For the text-containing cell, return its midpoint in [X, Y] coordinate format. 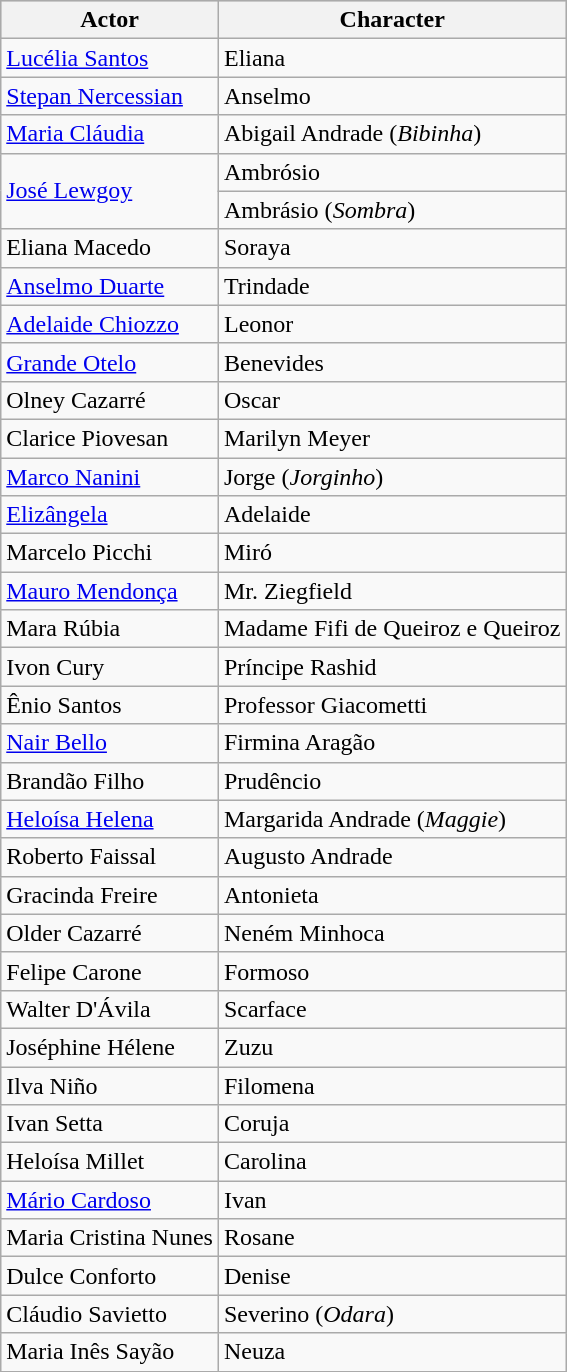
Prudêncio [392, 781]
Severino (Odara) [392, 1314]
Augusto Andrade [392, 857]
Adelaide Chiozzo [110, 324]
Anselmo [392, 96]
Cláudio Savietto [110, 1314]
Benevides [392, 362]
Mara Rúbia [110, 629]
Maria Inês Sayão [110, 1352]
Anselmo Duarte [110, 286]
Abigail Andrade (Bibinha) [392, 134]
Ilva Niño [110, 1085]
Neuza [392, 1352]
Walter D'Ávila [110, 1009]
Older Cazarré [110, 933]
Eliana [392, 58]
Oscar [392, 400]
Mr. Ziegfield [392, 591]
Leonor [392, 324]
Formoso [392, 971]
Heloísa Helena [110, 819]
Rosane [392, 1238]
Eliana Macedo [110, 248]
Neném Minhoca [392, 933]
Filomena [392, 1085]
Brandão Filho [110, 781]
Ivan Setta [110, 1124]
Lucélia Santos [110, 58]
Margarida Andrade (Maggie) [392, 819]
Character [392, 20]
Nair Bello [110, 743]
Ivon Cury [110, 667]
Ambrásio (Sombra) [392, 210]
Scarface [392, 1009]
Roberto Faissal [110, 857]
Marcelo Picchi [110, 553]
Joséphine Hélene [110, 1047]
Dulce Conforto [110, 1276]
Clarice Piovesan [110, 438]
Jorge (Jorginho) [392, 477]
Coruja [392, 1124]
Príncipe Rashid [392, 667]
Mário Cardoso [110, 1200]
Zuzu [392, 1047]
Grande Otelo [110, 362]
Olney Cazarré [110, 400]
Madame Fifi de Queiroz e Queiroz [392, 629]
Mauro Mendonça [110, 591]
Actor [110, 20]
Ambrósio [392, 172]
Stepan Nercessian [110, 96]
Adelaide [392, 515]
Heloísa Millet [110, 1162]
Maria Cristina Nunes [110, 1238]
Marco Nanini [110, 477]
Miró [392, 553]
Soraya [392, 248]
José Lewgoy [110, 191]
Firmina Aragão [392, 743]
Trindade [392, 286]
Denise [392, 1276]
Elizângela [110, 515]
Carolina [392, 1162]
Antonieta [392, 895]
Ênio Santos [110, 705]
Ivan [392, 1200]
Marilyn Meyer [392, 438]
Professor Giacometti [392, 705]
Felipe Carone [110, 971]
Gracinda Freire [110, 895]
Maria Cláudia [110, 134]
